Locate the cell with the specified text and output its [x, y] center coordinate. 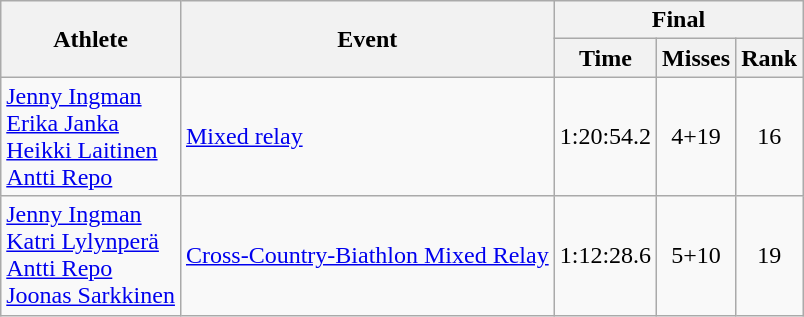
5+10 [696, 256]
Jenny IngmanKatri LylynperäAntti RepoJoonas Sarkkinen [91, 256]
19 [770, 256]
1:12:28.6 [605, 256]
Mixed relay [367, 136]
1:20:54.2 [605, 136]
Time [605, 58]
Rank [770, 58]
Athlete [91, 39]
Misses [696, 58]
4+19 [696, 136]
Jenny IngmanErika JankaHeikki LaitinenAntti Repo [91, 136]
Final [678, 20]
Cross-Country-Biathlon Mixed Relay [367, 256]
16 [770, 136]
Event [367, 39]
